Return (x, y) of the center of cell containing provided text 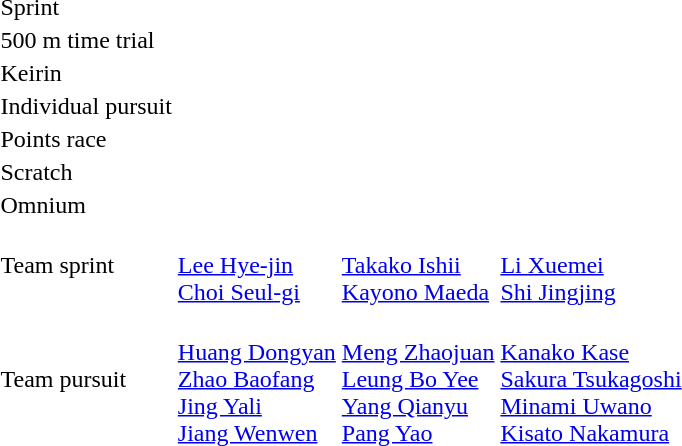
Lee Hye-jinChoi Seul-gi (256, 265)
Takako IshiiKayono Maeda (418, 265)
